Provide the (X, Y) coordinate of the cell's center where the given text is located.  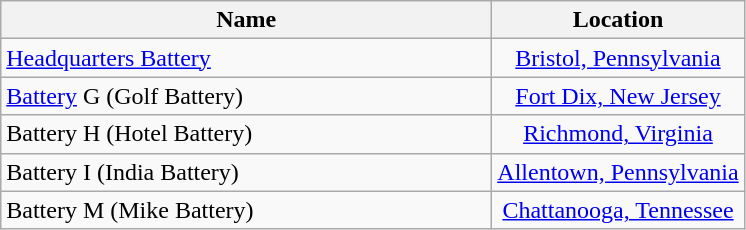
Battery I (India Battery) (246, 172)
Allentown, Pennsylvania (618, 172)
Battery M (Mike Battery) (246, 210)
Bristol, Pennsylvania (618, 58)
Battery G (Golf Battery) (246, 96)
Chattanooga, Tennessee (618, 210)
Location (618, 20)
Fort Dix, New Jersey (618, 96)
Name (246, 20)
Headquarters Battery (246, 58)
Richmond, Virginia (618, 134)
Battery H (Hotel Battery) (246, 134)
